Scan for the cell matching the given text and deliver its [x, y] coordinate at center. 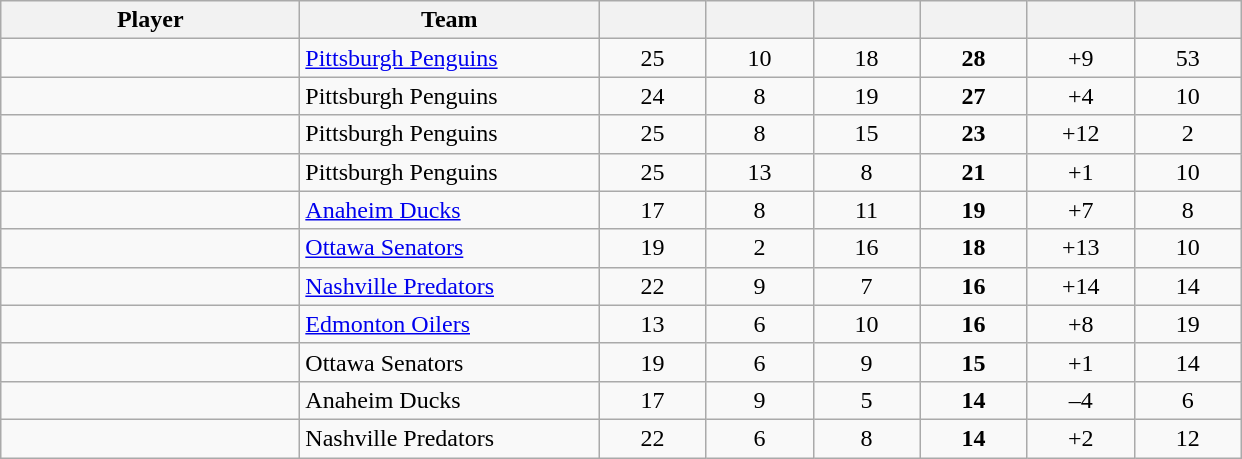
+8 [1080, 324]
Player [150, 20]
23 [974, 134]
27 [974, 96]
+12 [1080, 134]
+9 [1080, 58]
+2 [1080, 438]
Team [450, 20]
+13 [1080, 248]
+4 [1080, 96]
7 [866, 286]
+14 [1080, 286]
Edmonton Oilers [450, 324]
–4 [1080, 400]
21 [974, 172]
11 [866, 210]
5 [866, 400]
24 [652, 96]
12 [1188, 438]
+7 [1080, 210]
28 [974, 58]
53 [1188, 58]
